Capture the cell that displays the provided text and extract its [X, Y] central coordinate. 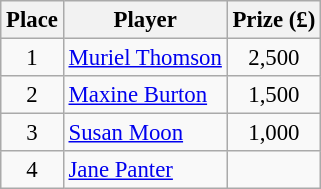
Player [145, 20]
1,500 [274, 95]
3 [32, 133]
Place [32, 20]
Prize (£) [274, 20]
4 [32, 170]
Maxine Burton [145, 95]
2 [32, 95]
1 [32, 58]
Jane Panter [145, 170]
Muriel Thomson [145, 58]
2,500 [274, 58]
1,000 [274, 133]
Susan Moon [145, 133]
